Output the (x, y) coordinate of the center of the cell containing the given text.  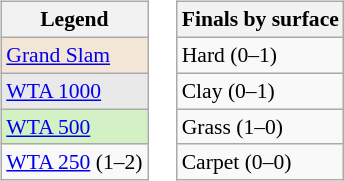
Legend (74, 20)
WTA 1000 (74, 91)
Hard (0–1) (260, 55)
Carpet (0–0) (260, 162)
WTA 250 (1–2) (74, 162)
Finals by surface (260, 20)
WTA 500 (74, 127)
Clay (0–1) (260, 91)
Grand Slam (74, 55)
Grass (1–0) (260, 127)
